Search for the cell housing the specified text and yield its [x, y] center coordinate. 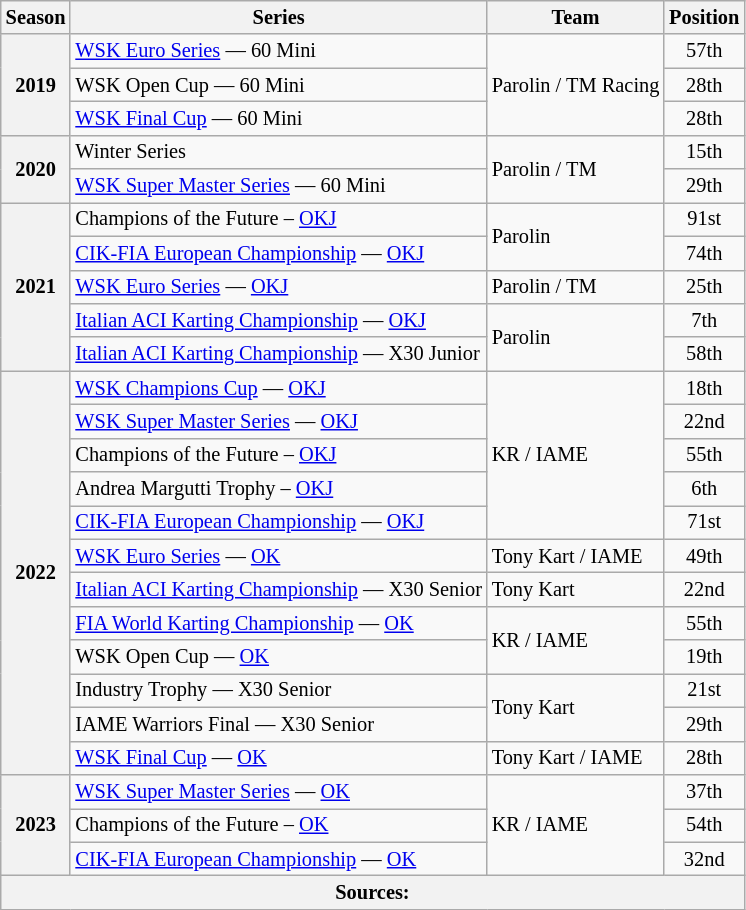
2020 [36, 168]
Italian ACI Karting Championship — X30 Senior [278, 589]
WSK Euro Series — OK [278, 556]
Winter Series [278, 152]
57th [704, 51]
Industry Trophy — X30 Senior [278, 690]
WSK Euro Series — OKJ [278, 287]
WSK Super Master Series — OKJ [278, 421]
6th [704, 489]
Champions of the Future – OK [278, 825]
15th [704, 152]
WSK Open Cup — 60 Mini [278, 85]
Italian ACI Karting Championship — OKJ [278, 320]
2021 [36, 286]
32nd [704, 859]
Parolin / TM Racing [576, 84]
7th [704, 320]
91st [704, 219]
2022 [36, 573]
IAME Warriors Final — X30 Senior [278, 724]
Andrea Margutti Trophy – OKJ [278, 489]
21st [704, 690]
WSK Champions Cup — OKJ [278, 388]
FIA World Karting Championship — OK [278, 623]
Season [36, 17]
19th [704, 657]
WSK Final Cup — OK [278, 758]
WSK Super Master Series — OK [278, 791]
Sources: [372, 892]
37th [704, 791]
54th [704, 825]
CIK-FIA European Championship — OK [278, 859]
58th [704, 354]
71st [704, 522]
2019 [36, 84]
25th [704, 287]
18th [704, 388]
Team [576, 17]
2023 [36, 824]
Italian ACI Karting Championship — X30 Junior [278, 354]
WSK Super Master Series — 60 Mini [278, 186]
49th [704, 556]
WSK Euro Series — 60 Mini [278, 51]
WSK Final Cup — 60 Mini [278, 118]
WSK Open Cup — OK [278, 657]
74th [704, 253]
Series [278, 17]
Position [704, 17]
